Locate the cell with the specified text and output its [x, y] center coordinate. 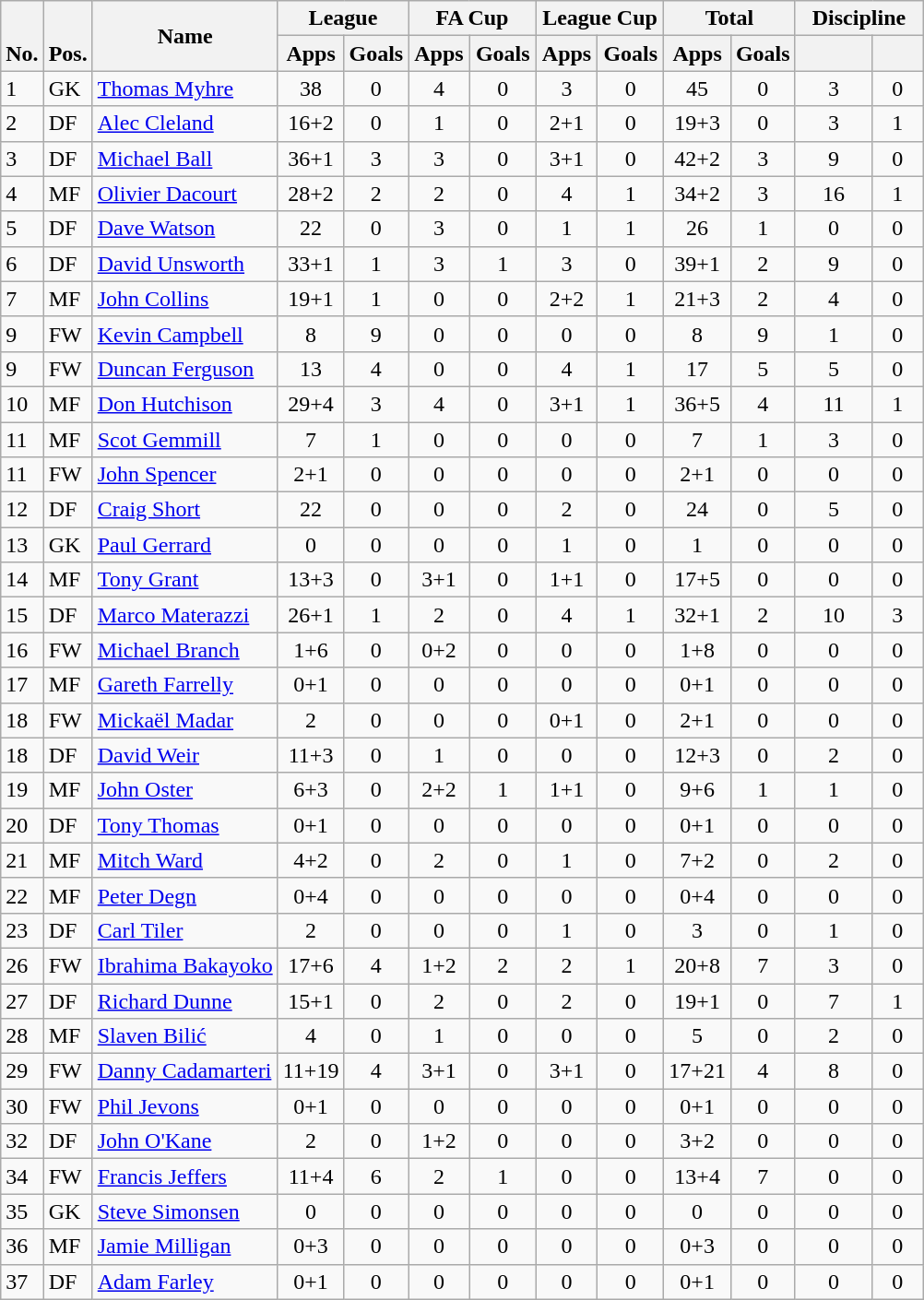
Danny Cadamarteri [184, 1071]
42+2 [697, 159]
13+4 [697, 1176]
Jamie Milligan [184, 1247]
John Collins [184, 299]
Steve Simonsen [184, 1211]
29+4 [311, 404]
21 [22, 860]
John Spencer [184, 475]
Name [184, 36]
FA Cup [472, 18]
33+1 [311, 264]
32 [22, 1141]
Thomas Myhre [184, 89]
26+1 [311, 615]
14 [22, 580]
34+2 [697, 194]
Mitch Ward [184, 860]
0+2 [439, 650]
Duncan Ferguson [184, 369]
Adam Farley [184, 1282]
15+1 [311, 1000]
36+5 [697, 404]
Alec Cleland [184, 124]
Ibrahima Bakayoko [184, 965]
19 [22, 790]
38 [311, 89]
16+2 [311, 124]
John O'Kane [184, 1141]
6+3 [311, 790]
23 [22, 930]
Dave Watson [184, 229]
Scot Gemmill [184, 440]
45 [697, 89]
1+6 [311, 650]
4+2 [311, 860]
13+3 [311, 580]
Michael Branch [184, 650]
21+3 [697, 299]
Kevin Campbell [184, 334]
Don Hutchison [184, 404]
17+21 [697, 1071]
Peter Degn [184, 895]
29 [22, 1071]
17+6 [311, 965]
Tony Grant [184, 580]
Phil Jevons [184, 1106]
League [343, 18]
37 [22, 1282]
20+8 [697, 965]
David Weir [184, 755]
Paul Gerrard [184, 545]
34 [22, 1176]
Gareth Farrelly [184, 685]
20 [22, 825]
24 [697, 510]
Slaven Bilić [184, 1036]
27 [22, 1000]
Mickaël Madar [184, 720]
1+8 [697, 650]
36+1 [311, 159]
30 [22, 1106]
Total [729, 18]
28 [22, 1036]
Richard Dunne [184, 1000]
28+2 [311, 194]
Michael Ball [184, 159]
John Oster [184, 790]
11+3 [311, 755]
Discipline [859, 18]
Tony Thomas [184, 825]
19+3 [697, 124]
Carl Tiler [184, 930]
35 [22, 1211]
3+2 [697, 1141]
League Cup [599, 18]
39+1 [697, 264]
12 [22, 510]
11+19 [311, 1071]
15 [22, 615]
David Unsworth [184, 264]
9+6 [697, 790]
32+1 [697, 615]
Pos. [68, 36]
Francis Jeffers [184, 1176]
17+5 [697, 580]
Marco Materazzi [184, 615]
7+2 [697, 860]
Olivier Dacourt [184, 194]
No. [22, 36]
11+4 [311, 1176]
12+3 [697, 755]
Craig Short [184, 510]
36 [22, 1247]
